Provide the (x, y) coordinate of the cell's center where the given text is located.  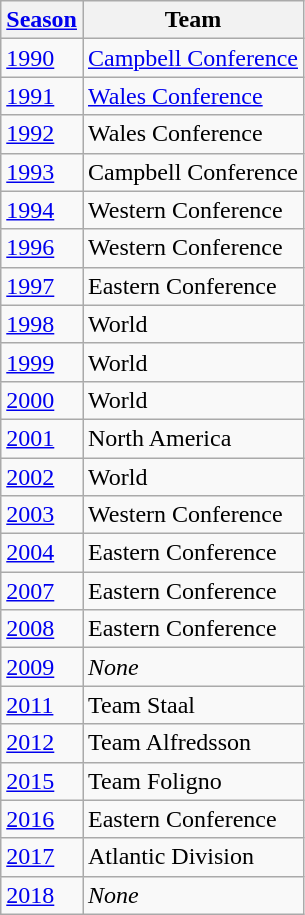
2012 (42, 743)
North America (192, 438)
2007 (42, 591)
1998 (42, 324)
1993 (42, 172)
2001 (42, 438)
2011 (42, 705)
1994 (42, 210)
2002 (42, 477)
1992 (42, 134)
2016 (42, 819)
1996 (42, 248)
2000 (42, 400)
1997 (42, 286)
2018 (42, 895)
Team Foligno (192, 781)
2017 (42, 857)
Season (42, 20)
Team Alfredsson (192, 743)
2004 (42, 553)
2015 (42, 781)
1999 (42, 362)
Team (192, 20)
2009 (42, 667)
Atlantic Division (192, 857)
1991 (42, 96)
2003 (42, 515)
Team Staal (192, 705)
1990 (42, 58)
2008 (42, 629)
